Output the [X, Y] coordinate of the center of the cell containing the given text.  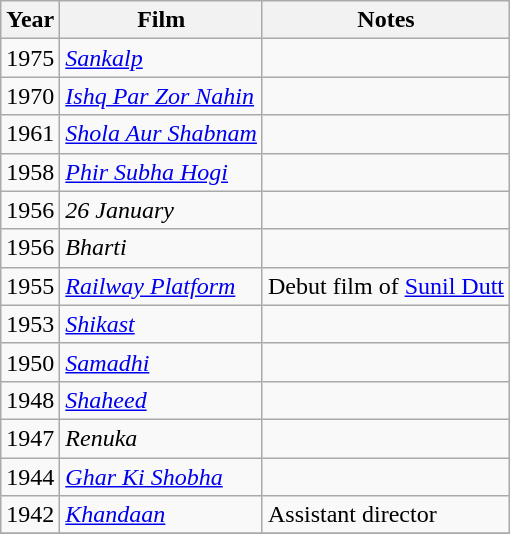
Phir Subha Hogi [162, 172]
Shaheed [162, 400]
Assistant director [386, 515]
1975 [30, 58]
Year [30, 20]
1947 [30, 438]
1953 [30, 324]
1958 [30, 172]
1961 [30, 134]
1944 [30, 477]
26 January [162, 210]
1948 [30, 400]
1970 [30, 96]
Railway Platform [162, 286]
Bharti [162, 248]
Sankalp [162, 58]
Shikast [162, 324]
Samadhi [162, 362]
1955 [30, 286]
Notes [386, 20]
Khandaan [162, 515]
Film [162, 20]
Debut film of Sunil Dutt [386, 286]
Ghar Ki Shobha [162, 477]
1942 [30, 515]
1950 [30, 362]
Ishq Par Zor Nahin [162, 96]
Renuka [162, 438]
Shola Aur Shabnam [162, 134]
